Return [x, y] of the center of cell containing provided text 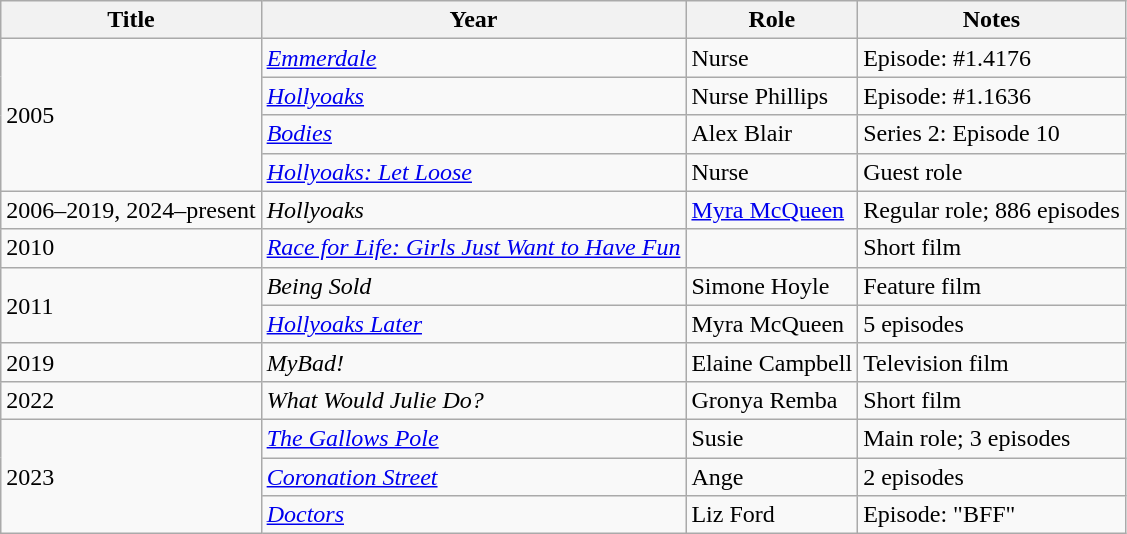
MyBad! [474, 362]
Feature film [992, 286]
What Would Julie Do? [474, 400]
Susie [772, 438]
Gronya Remba [772, 400]
Nurse Phillips [772, 96]
Series 2: Episode 10 [992, 134]
Title [131, 20]
Simone Hoyle [772, 286]
Coronation Street [474, 477]
Being Sold [474, 286]
Episode: #1.4176 [992, 58]
Hollyoaks: Let Loose [474, 172]
Episode: "BFF" [992, 515]
2006–2019, 2024–present [131, 210]
Hollyoaks Later [474, 324]
Episode: #1.1636 [992, 96]
Television film [992, 362]
Emmerdale [474, 58]
Regular role; 886 episodes [992, 210]
Role [772, 20]
2019 [131, 362]
Notes [992, 20]
2011 [131, 305]
Doctors [474, 515]
Liz Ford [772, 515]
Guest role [992, 172]
2 episodes [992, 477]
Bodies [474, 134]
2022 [131, 400]
2010 [131, 248]
Alex Blair [772, 134]
5 episodes [992, 324]
2005 [131, 115]
Ange [772, 477]
Elaine Campbell [772, 362]
Main role; 3 episodes [992, 438]
Race for Life: Girls Just Want to Have Fun [474, 248]
2023 [131, 476]
The Gallows Pole [474, 438]
Year [474, 20]
